Search for the cell housing the specified text and yield its [x, y] center coordinate. 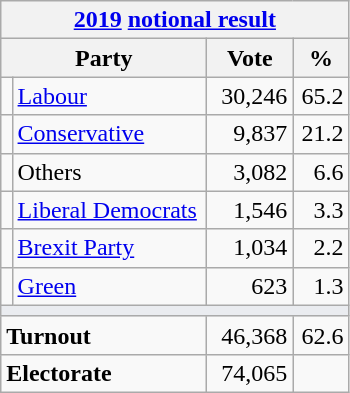
Conservative [110, 134]
1,034 [250, 248]
46,368 [250, 335]
2019 notional result [175, 20]
30,246 [250, 96]
2.2 [321, 248]
Brexit Party [110, 248]
74,065 [250, 373]
1.3 [321, 286]
Liberal Democrats [110, 210]
Party [104, 58]
Turnout [104, 335]
9,837 [250, 134]
Others [110, 172]
Electorate [104, 373]
65.2 [321, 96]
Green [110, 286]
3.3 [321, 210]
21.2 [321, 134]
623 [250, 286]
62.6 [321, 335]
6.6 [321, 172]
Labour [110, 96]
1,546 [250, 210]
Vote [250, 58]
3,082 [250, 172]
% [321, 58]
